Search for the cell housing the specified text and yield its (X, Y) center coordinate. 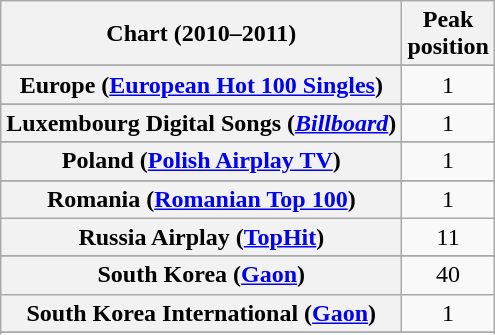
Poland (Polish Airplay TV) (202, 161)
Peakposition (448, 34)
Chart (2010–2011) (202, 34)
Russia Airplay (TopHit) (202, 237)
South Korea International (Gaon) (202, 313)
Europe (European Hot 100 Singles) (202, 85)
40 (448, 275)
South Korea (Gaon) (202, 275)
11 (448, 237)
Romania (Romanian Top 100) (202, 199)
Luxembourg Digital Songs (Billboard) (202, 123)
